Return the (x, y) coordinate for the center point of the cell that contains the specified text.  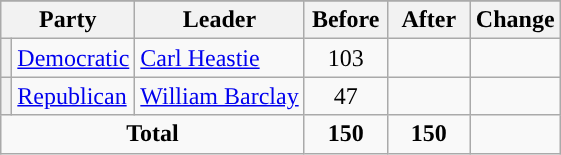
Change (515, 20)
103 (346, 58)
Democratic (74, 58)
47 (346, 96)
Carl Heastie (220, 58)
Total (152, 134)
Leader (220, 20)
Before (346, 20)
After (428, 20)
Republican (74, 96)
Party (68, 20)
William Barclay (220, 96)
